Capture the cell that displays the provided text and extract its [x, y] central coordinate. 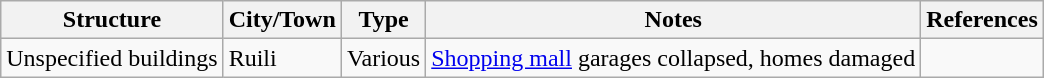
Shopping mall garages collapsed, homes damaged [674, 58]
Ruili [282, 58]
References [982, 20]
Notes [674, 20]
City/Town [282, 20]
Unspecified buildings [112, 58]
Various [383, 58]
Structure [112, 20]
Type [383, 20]
